Extract the (x, y) coordinate from the center of the cell holding the provided text.  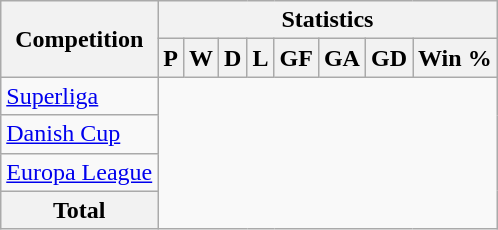
Statistics (328, 20)
Superliga (80, 96)
Danish Cup (80, 134)
Competition (80, 39)
GF (296, 58)
GD (388, 58)
GA (342, 58)
P (171, 58)
Europa League (80, 172)
D (233, 58)
L (260, 58)
Total (80, 210)
Win % (456, 58)
W (200, 58)
